Determine the [x, y] coordinate at the center of the cell enclosing the given text.  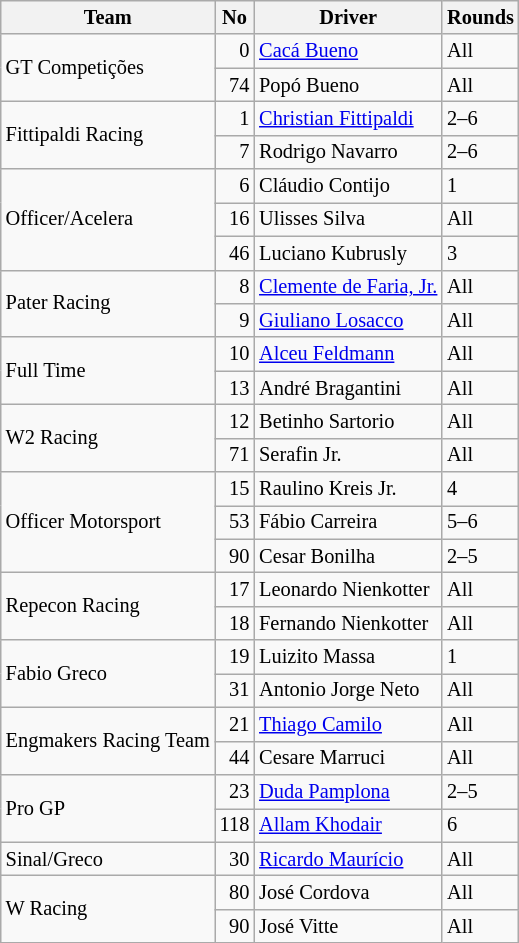
Thiago Camilo [348, 724]
Alceu Feldmann [348, 354]
Allam Khodair [348, 825]
46 [234, 253]
Cacá Bueno [348, 51]
80 [234, 892]
19 [234, 657]
Pater Racing [108, 304]
12 [234, 421]
7 [234, 152]
16 [234, 219]
0 [234, 51]
23 [234, 791]
10 [234, 354]
Popó Bueno [348, 85]
44 [234, 758]
Ulisses Silva [348, 219]
Sinal/Greco [108, 859]
André Bragantini [348, 388]
Christian Fittipaldi [348, 118]
Driver [348, 17]
31 [234, 690]
8 [234, 287]
Rodrigo Navarro [348, 152]
Fabio Greco [108, 674]
Team [108, 17]
Serafin Jr. [348, 455]
Ricardo Maurício [348, 859]
Fábio Carreira [348, 522]
5–6 [480, 522]
Officer/Acelera [108, 220]
Duda Pamplona [348, 791]
21 [234, 724]
Pro GP [108, 808]
71 [234, 455]
Repecon Racing [108, 606]
9 [234, 320]
W2 Racing [108, 438]
13 [234, 388]
Cláudio Contijo [348, 186]
Fittipaldi Racing [108, 134]
No [234, 17]
3 [480, 253]
53 [234, 522]
Full Time [108, 370]
30 [234, 859]
José Vitte [348, 926]
Antonio Jorge Neto [348, 690]
4 [480, 489]
Raulino Kreis Jr. [348, 489]
Officer Motorsport [108, 522]
Fernando Nienkotter [348, 623]
Giuliano Losacco [348, 320]
Engmakers Racing Team [108, 740]
Betinho Sartorio [348, 421]
74 [234, 85]
José Cordova [348, 892]
Luciano Kubrusly [348, 253]
W Racing [108, 908]
Luizito Massa [348, 657]
17 [234, 589]
118 [234, 825]
Cesar Bonilha [348, 556]
Leonardo Nienkotter [348, 589]
Rounds [480, 17]
GT Competições [108, 68]
Cesare Marruci [348, 758]
18 [234, 623]
15 [234, 489]
Clemente de Faria, Jr. [348, 287]
